Identify which cell holds the provided text, then report its [x, y] central coordinate. 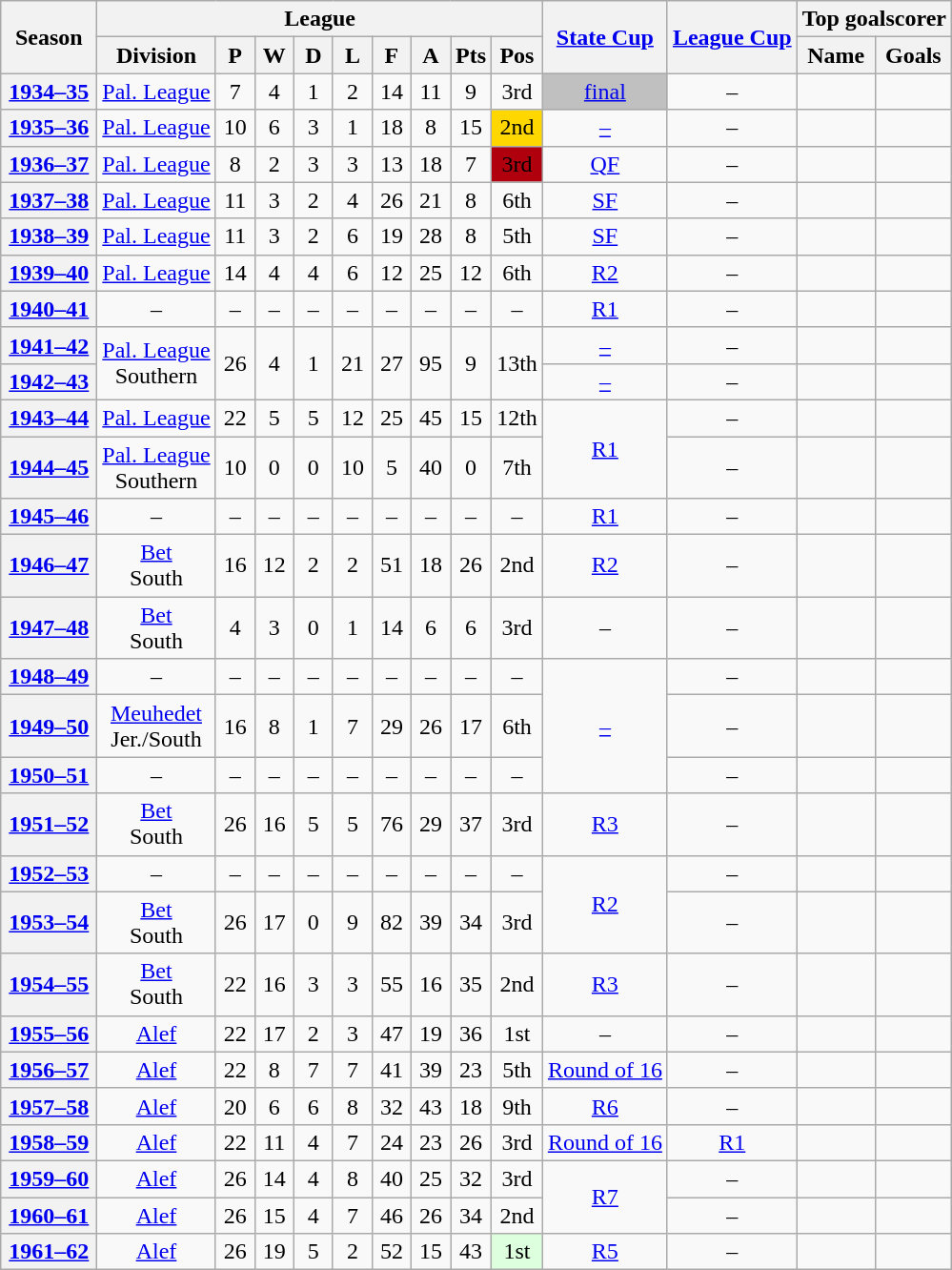
final [604, 92]
82 [391, 923]
League [320, 19]
Pos [517, 55]
L [353, 55]
1934–35 [50, 92]
1958–59 [50, 1142]
45 [431, 418]
Season [50, 37]
1943–44 [50, 418]
13 [391, 164]
37 [471, 824]
7th [517, 467]
1952–53 [50, 873]
47 [391, 1034]
1947–48 [50, 627]
55 [391, 984]
36 [471, 1034]
20 [234, 1106]
1936–37 [50, 164]
State Cup [604, 37]
Goals [913, 55]
1955–56 [50, 1034]
1953–54 [50, 923]
1949–50 [50, 727]
Pts [471, 55]
R6 [604, 1106]
52 [391, 1252]
R5 [604, 1252]
51 [391, 566]
W [274, 55]
1961–62 [50, 1252]
27 [391, 363]
1956–57 [50, 1070]
1935–36 [50, 128]
1937–38 [50, 200]
1946–47 [50, 566]
28 [431, 236]
35 [471, 984]
QF [604, 164]
1939–40 [50, 273]
1951–52 [50, 824]
13th [517, 363]
P [234, 55]
1954–55 [50, 984]
95 [431, 363]
24 [391, 1142]
MeuhedetJer./South [156, 727]
F [391, 55]
1938–39 [50, 236]
1945–46 [50, 517]
A [431, 55]
1944–45 [50, 467]
1957–58 [50, 1106]
9th [517, 1106]
1950–51 [50, 775]
League Cup [732, 37]
1941–42 [50, 345]
41 [391, 1070]
46 [391, 1216]
1940–41 [50, 309]
R7 [604, 1197]
1948–49 [50, 677]
Top goalscorer [874, 19]
D [313, 55]
12th [517, 418]
1960–61 [50, 1216]
Name [836, 55]
1959–60 [50, 1178]
Division [156, 55]
76 [391, 824]
1942–43 [50, 381]
